Output the (x, y) coordinate of the center of the cell containing the given text.  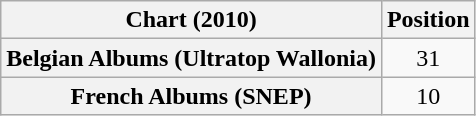
Chart (2010) (192, 20)
Belgian Albums (Ultratop Wallonia) (192, 58)
Position (428, 20)
31 (428, 58)
French Albums (SNEP) (192, 96)
10 (428, 96)
